Identify which cell holds the provided text, then report its (X, Y) central coordinate. 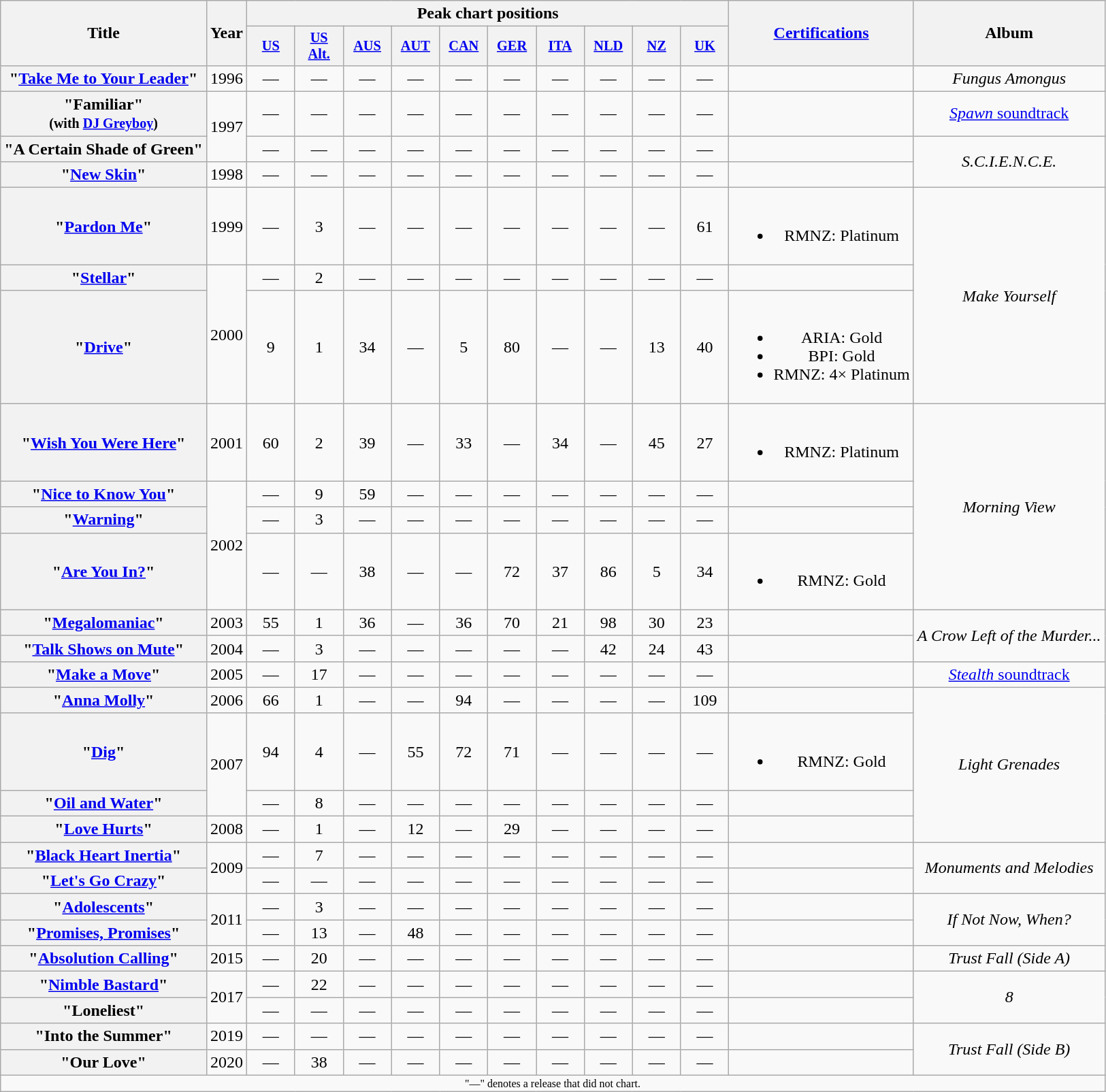
2005 (226, 674)
"Black Heart Inertia" (103, 855)
12 (415, 829)
"Drive" (103, 347)
7 (319, 855)
"Our Love" (103, 1062)
"Familiar"(with DJ Greyboy) (103, 114)
Album (1009, 33)
"Are You In?" (103, 572)
71 (512, 751)
Light Grenades (1009, 765)
1998 (226, 175)
Trust Fall (Side B) (1009, 1049)
"Oil and Water" (103, 803)
2019 (226, 1036)
39 (368, 442)
Morning View (1009, 507)
2017 (226, 997)
45 (656, 442)
40 (705, 347)
"Wish You Were Here" (103, 442)
USAlt. (319, 46)
US (271, 46)
66 (271, 700)
Title (103, 33)
"A Certain Shade of Green" (103, 149)
If Not Now, When? (1009, 920)
17 (319, 674)
Peak chart positions (487, 14)
"—" denotes a release that did not chart. (553, 1083)
33 (464, 442)
Make Yourself (1009, 296)
98 (608, 623)
30 (656, 623)
86 (608, 572)
"Nimble Bastard" (103, 985)
"Warning" (103, 520)
24 (656, 648)
A Crow Left of the Murder... (1009, 635)
"Love Hurts" (103, 829)
ITA (561, 46)
59 (368, 494)
"Pardon Me" (103, 226)
2007 (226, 765)
"Absolution Calling" (103, 959)
CAN (464, 46)
UK (705, 46)
"Nice to Know You" (103, 494)
2009 (226, 868)
4 (319, 751)
48 (415, 933)
29 (512, 829)
2001 (226, 442)
2015 (226, 959)
23 (705, 623)
2003 (226, 623)
20 (319, 959)
22 (319, 985)
"Loneliest" (103, 1010)
"New Skin" (103, 175)
109 (705, 700)
Trust Fall (Side A) (1009, 959)
"Dig" (103, 751)
GER (512, 46)
Certifications (821, 33)
AUS (368, 46)
2002 (226, 546)
S.C.I.E.N.C.E. (1009, 162)
70 (512, 623)
"Let's Go Crazy" (103, 881)
2004 (226, 648)
61 (705, 226)
"Take Me to Your Leader" (103, 78)
Fungus Amongus (1009, 78)
"Promises, Promises" (103, 933)
ARIA: GoldBPI: GoldRMNZ: 4× Platinum (821, 347)
Year (226, 33)
1996 (226, 78)
27 (705, 442)
2008 (226, 829)
80 (512, 347)
21 (561, 623)
Monuments and Melodies (1009, 868)
42 (608, 648)
Stealth soundtrack (1009, 674)
"Talk Shows on Mute" (103, 648)
2006 (226, 700)
NLD (608, 46)
43 (705, 648)
2011 (226, 920)
"Make a Move" (103, 674)
"Megalomaniac" (103, 623)
"Adolescents" (103, 907)
NZ (656, 46)
2000 (226, 335)
"Stellar" (103, 278)
37 (561, 572)
"Anna Molly" (103, 700)
2020 (226, 1062)
60 (271, 442)
Spawn soundtrack (1009, 114)
1999 (226, 226)
"Into the Summer" (103, 1036)
AUT (415, 46)
1997 (226, 127)
